For the text-containing cell, return its midpoint in (X, Y) coordinate format. 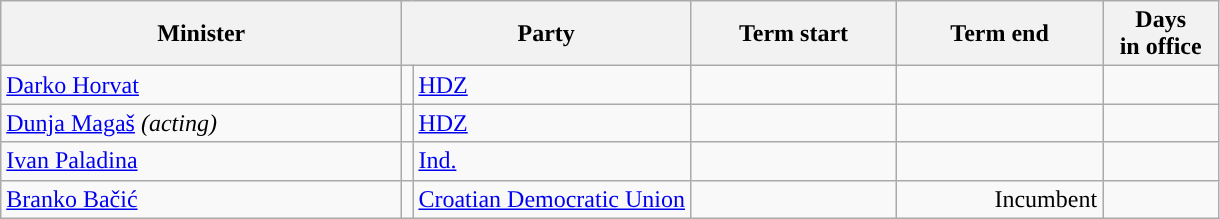
Branko Bačić (202, 199)
Incumbent (1000, 199)
Darko Horvat (202, 85)
Ind. (552, 161)
Minister (202, 34)
Term start (794, 34)
Party (546, 34)
Days in office (1161, 34)
Dunja Magaš (acting) (202, 123)
Ivan Paladina (202, 161)
Croatian Democratic Union (552, 199)
Term end (1000, 34)
